Search for the cell housing the specified text and yield its (x, y) center coordinate. 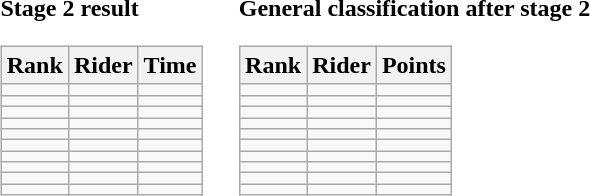
Time (170, 65)
Points (414, 65)
